Return the (x, y) coordinate for the center point of the cell that contains the specified text.  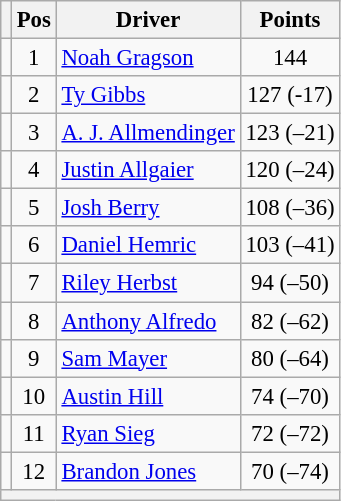
A. J. Allmendinger (148, 133)
72 (–72) (290, 433)
7 (34, 283)
Points (290, 20)
Noah Gragson (148, 58)
10 (34, 396)
Pos (34, 20)
2 (34, 95)
3 (34, 133)
4 (34, 170)
144 (290, 58)
127 (-17) (290, 95)
120 (–24) (290, 170)
6 (34, 245)
Justin Allgaier (148, 170)
9 (34, 358)
70 (–74) (290, 471)
Riley Herbst (148, 283)
82 (–62) (290, 321)
1 (34, 58)
Daniel Hemric (148, 245)
Austin Hill (148, 396)
8 (34, 321)
108 (–36) (290, 208)
74 (–70) (290, 396)
Brandon Jones (148, 471)
Anthony Alfredo (148, 321)
Ryan Sieg (148, 433)
12 (34, 471)
123 (–21) (290, 133)
11 (34, 433)
Ty Gibbs (148, 95)
Josh Berry (148, 208)
103 (–41) (290, 245)
Driver (148, 20)
80 (–64) (290, 358)
94 (–50) (290, 283)
Sam Mayer (148, 358)
5 (34, 208)
